Pinpoint the cell where the given text exists, returning its (X, Y) midpoint coordinate. 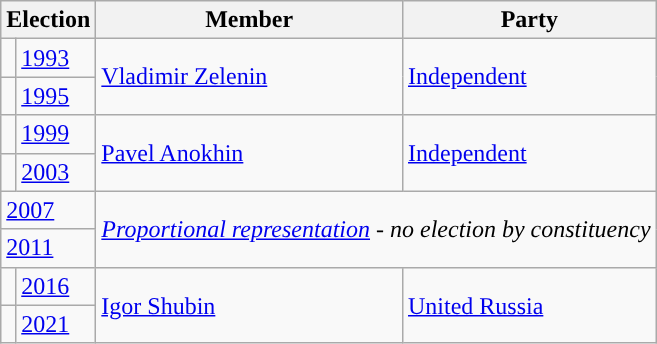
Vladimir Zelenin (250, 77)
1999 (56, 134)
Proportional representation - no election by constituency (376, 229)
Pavel Anokhin (250, 153)
Member (250, 20)
2007 (48, 210)
Election (48, 20)
Igor Shubin (250, 305)
2003 (56, 172)
2021 (56, 324)
Party (529, 20)
2016 (56, 286)
2011 (48, 248)
1993 (56, 58)
1995 (56, 96)
United Russia (529, 305)
